From the cell containing the given text, extract its center point as (X, Y) coordinate. 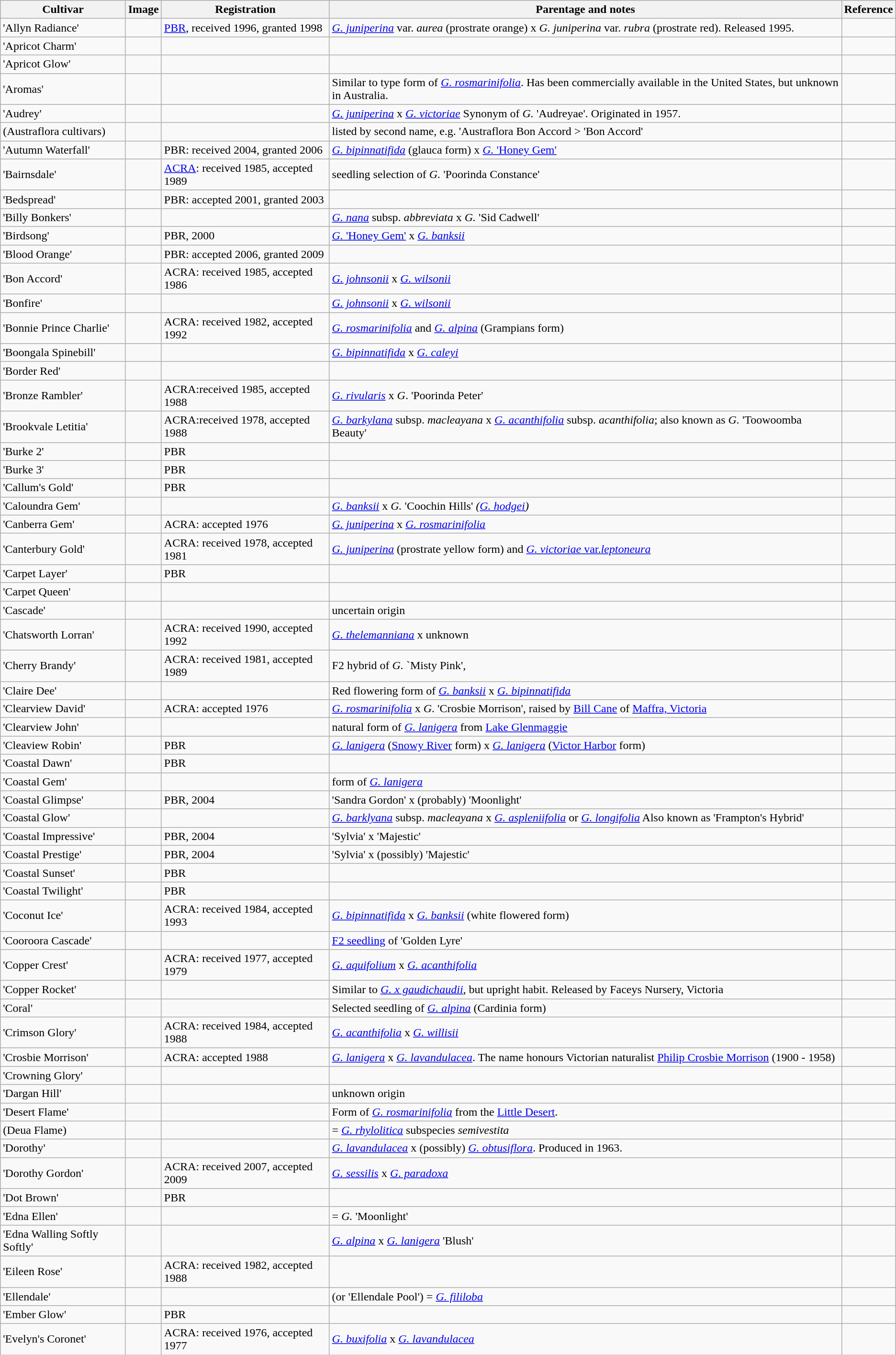
'Eileen Rose' (63, 1271)
G. thelemanniana x unknown (585, 635)
'Bairnsdale' (63, 174)
PBR: accepted 2001, granted 2003 (245, 199)
= G. rhylolitica subspecies semivestita (585, 1130)
PBR: received 2004, granted 2006 (245, 150)
G. aquifolium x G. acanthifolia (585, 965)
'Cherry Brandy' (63, 666)
G. bipinnatifida (glauca form) x G. 'Honey Gem' (585, 150)
G. juniperina var. aurea (prostrate orange) x G. juniperina var. rubra (prostrate red). Released 1995. (585, 28)
'Bedspread' (63, 199)
'Clearview David' (63, 709)
'Coastal Dawn' (63, 763)
'Claire Dee' (63, 691)
Selected seedling of G. alpina (Cardinia form) (585, 1008)
'Apricot Glow' (63, 64)
'Chatsworth Lorran' (63, 635)
'Border Red' (63, 371)
'Sylvia' x (possibly) 'Majestic' (585, 854)
G. rosmarinifolia x G. 'Crosbie Morrison', raised by Bill Cane of Maffra, Victoria (585, 709)
'Apricot Charm' (63, 46)
'Crowning Glory' (63, 1075)
G. lanigera x G. lavandulacea. The name honours Victorian naturalist Philip Crosbie Morrison (1900 - 1958) (585, 1057)
'Copper Rocket' (63, 990)
'Bon Accord' (63, 279)
PBR, 2000 (245, 235)
F2 seedling of 'Golden Lyre' (585, 941)
Parentage and notes (585, 10)
Registration (245, 10)
'Allyn Radiance' (63, 28)
ACRA: received 1982, accepted 1988 (245, 1271)
'Callum's Gold' (63, 488)
'Burke 3' (63, 470)
F2 hybrid of G. `Misty Pink', (585, 666)
ACRA: received 1984, accepted 1993 (245, 915)
'Boongala Spinebill' (63, 353)
G. banksii x G. 'Coochin Hills' (G. hodgei) (585, 506)
'Coastal Gem' (63, 782)
'Bronze Rambler' (63, 395)
'Coastal Glimpse' (63, 800)
'Burke 2' (63, 451)
G. alpina x G. lanigera 'Blush' (585, 1241)
ACRA: received 1981, accepted 1989 (245, 666)
'Coastal Twilight' (63, 891)
ACRA: received 1985, accepted 1986 (245, 279)
'Dorothy Gordon' (63, 1173)
'Sylvia' x 'Majestic' (585, 836)
'Birdsong' (63, 235)
G. barklyana subsp. macleayana x G. aspleniifolia or G. longifolia Also known as 'Frampton's Hybrid' (585, 818)
(or 'Ellendale Pool') = G. fililoba (585, 1297)
ACRA:received 1978, accepted 1988 (245, 427)
'Copper Crest' (63, 965)
'Carpet Layer' (63, 573)
'Bonnie Prince Charlie' (63, 328)
ACRA:received 1985, accepted 1988 (245, 395)
Similar to G. x gaudichaudii, but upright habit. Released by Faceys Nursery, Victoria (585, 990)
'Crimson Glory' (63, 1033)
ACRA: received 1984, accepted 1988 (245, 1033)
ACRA: received 1985, accepted 1989 (245, 174)
Similar to type form of G. rosmarinifolia. Has been commercially available in the United States, but unknown in Australia. (585, 89)
'Canberra Gem' (63, 524)
ACRA: accepted 1988 (245, 1057)
'Caloundra Gem' (63, 506)
seedling selection of G. 'Poorinda Constance' (585, 174)
'Clearview John' (63, 727)
'Blood Orange' (63, 254)
G. buxifolia x G. lavandulacea (585, 1339)
'Coastal Sunset' (63, 873)
'Crosbie Morrison' (63, 1057)
G. 'Honey Gem' x G. banksii (585, 235)
ACRA: received 1990, accepted 1992 (245, 635)
ACRA: received 1982, accepted 1992 (245, 328)
Cultivar (63, 10)
uncertain origin (585, 610)
G. rivularis x G. 'Poorinda Peter' (585, 395)
'Canterbury Gold' (63, 549)
form of G. lanigera (585, 782)
'Coastal Glow' (63, 818)
'Dot Brown' (63, 1198)
'Edna Ellen' (63, 1216)
'Desert Flame' (63, 1112)
G. lanigera (Snowy River form) x G. lanigera (Victor Harbor form) (585, 745)
listed by second name, e.g. 'Austraflora Bon Accord > 'Bon Accord' (585, 132)
G. juniperina x G. victoriae Synonym of G. 'Audreyae'. Originated in 1957. (585, 113)
PBR: accepted 2006, granted 2009 (245, 254)
'Brookvale Letitia' (63, 427)
G. nana subsp. abbreviata x G. 'Sid Cadwell' (585, 217)
G. sessilis x G. paradoxa (585, 1173)
'Aromas' (63, 89)
Form of G. rosmarinifolia from the Little Desert. (585, 1112)
'Sandra Gordon' x (probably) 'Moonlight' (585, 800)
= G. 'Moonlight' (585, 1216)
G. juniperina (prostrate yellow form) and G. victoriae var.leptoneura (585, 549)
'Audrey' (63, 113)
'Billy Bonkers' (63, 217)
'Bonfire' (63, 303)
G. lavandulacea x (possibly) G. obtusiflora. Produced in 1963. (585, 1148)
ACRA: received 1976, accepted 1977 (245, 1339)
'Evelyn's Coronet' (63, 1339)
G. rosmarinifolia and G. alpina (Grampians form) (585, 328)
'Ember Glow' (63, 1315)
natural form of G. lanigera from Lake Glenmaggie (585, 727)
G. juniperina x G. rosmarinifolia (585, 524)
'Coral' (63, 1008)
'Coconut Ice' (63, 915)
'Cascade' (63, 610)
'Dorothy' (63, 1148)
'Carpet Queen' (63, 592)
G. acanthifolia x G. willisii (585, 1033)
G. barkylana subsp. macleayana x G. acanthifolia subsp. acanthifolia; also known as G. 'Toowoomba Beauty' (585, 427)
ACRA: received 1977, accepted 1979 (245, 965)
Red flowering form of G. banksii x G. bipinnatifida (585, 691)
'Coastal Impressive' (63, 836)
'Cleaview Robin' (63, 745)
Reference (868, 10)
Image (144, 10)
G. bipinnatifida x G. banksii (white flowered form) (585, 915)
'Coastal Prestige' (63, 854)
G. bipinnatifida x G. caleyi (585, 353)
(Deua Flame) (63, 1130)
'Autumn Waterfall' (63, 150)
PBR, received 1996, granted 1998 (245, 28)
ACRA: received 2007, accepted 2009 (245, 1173)
ACRA: received 1978, accepted 1981 (245, 549)
'Edna Walling Softly Softly' (63, 1241)
(Austraflora cultivars) (63, 132)
'Cooroora Cascade' (63, 941)
'Ellendale' (63, 1297)
unknown origin (585, 1094)
'Dargan Hill' (63, 1094)
